Locate the cell with the specified text and output its [X, Y] center coordinate. 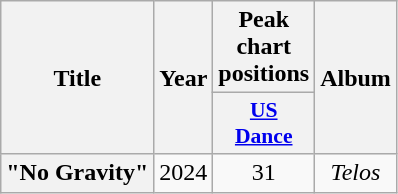
Title [78, 78]
Telos [356, 173]
USDance [264, 124]
Peak chart positions [264, 47]
Album [356, 78]
31 [264, 173]
Year [184, 78]
"No Gravity" [78, 173]
2024 [184, 173]
